Determine the (x, y) coordinate at the center of the cell enclosing the given text.  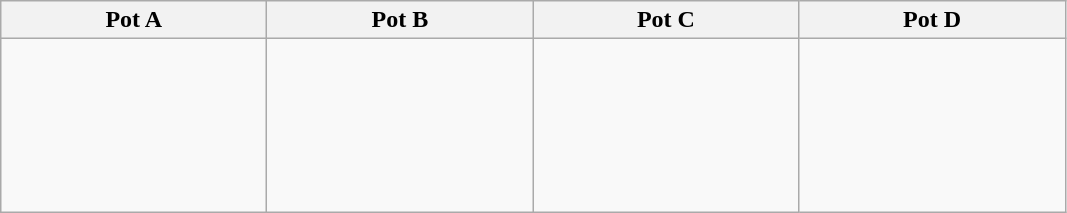
Pot C (666, 20)
Pot A (134, 20)
Pot D (932, 20)
Pot B (400, 20)
